Determine the [X, Y] coordinate at the center of the cell enclosing the given text.  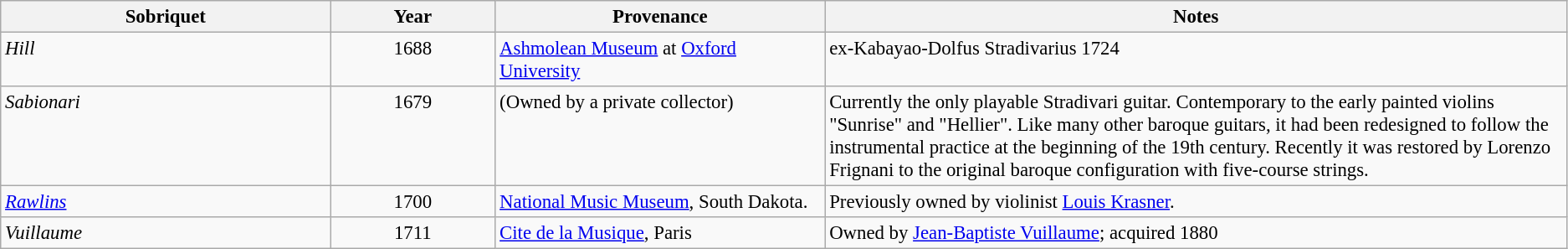
National Music Museum, South Dakota. [660, 202]
1711 [413, 233]
Ashmolean Museum at Oxford University [660, 60]
Vuillaume [166, 233]
Provenance [660, 17]
1700 [413, 202]
Hill [166, 60]
Rawlins [166, 202]
Year [413, 17]
1679 [413, 136]
Sabionari [166, 136]
Sobriquet [166, 17]
Notes [1196, 17]
1688 [413, 60]
Previously owned by violinist Louis Krasner. [1196, 202]
Owned by Jean-Baptiste Vuillaume; acquired 1880 [1196, 233]
Cite de la Musique, Paris [660, 233]
(Owned by a private collector) [660, 136]
ex-Kabayao-Dolfus Stradivarius 1724 [1196, 60]
